Search for the cell housing the specified text and yield its (X, Y) center coordinate. 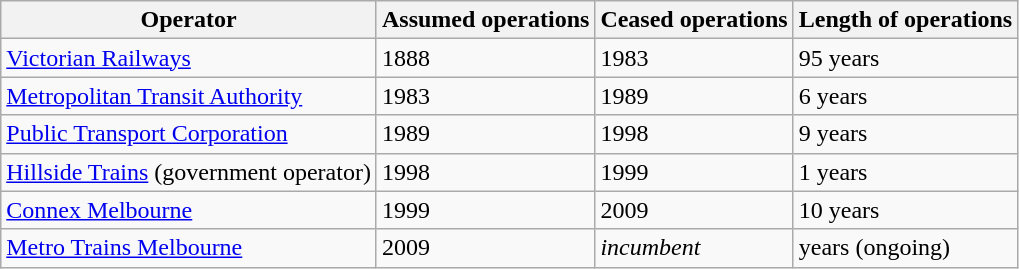
Length of operations (905, 20)
Ceased operations (694, 20)
6 years (905, 96)
95 years (905, 58)
9 years (905, 134)
Victorian Railways (189, 58)
Operator (189, 20)
1 years (905, 172)
10 years (905, 210)
Connex Melbourne (189, 210)
Hillside Trains (government operator) (189, 172)
Assumed operations (485, 20)
Public Transport Corporation (189, 134)
incumbent (694, 248)
Metropolitan Transit Authority (189, 96)
years (ongoing) (905, 248)
1888 (485, 58)
Metro Trains Melbourne (189, 248)
